Scan for the cell matching the given text and deliver its [X, Y] coordinate at center. 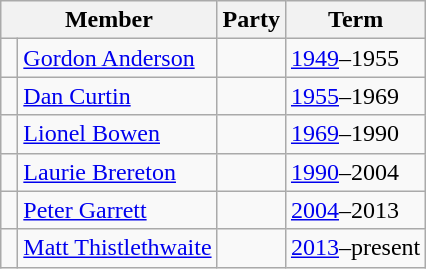
Gordon Anderson [118, 58]
Lionel Bowen [118, 134]
Matt Thistlethwaite [118, 248]
Member [109, 20]
Dan Curtin [118, 96]
Peter Garrett [118, 210]
Laurie Brereton [118, 172]
1955–1969 [355, 96]
1949–1955 [355, 58]
1990–2004 [355, 172]
2004–2013 [355, 210]
1969–1990 [355, 134]
Term [355, 20]
2013–present [355, 248]
Party [251, 20]
